Identify which cell holds the provided text, then report its [X, Y] central coordinate. 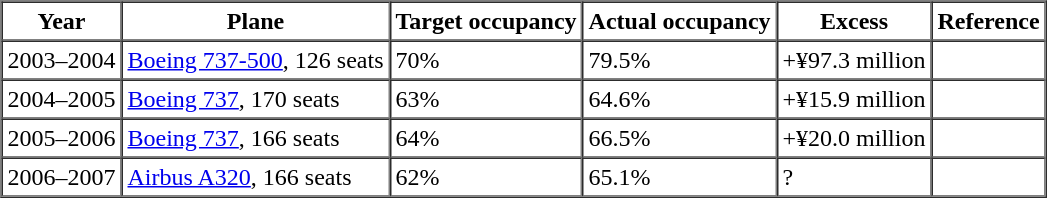
2003–2004 [62, 60]
Boeing 737, 166 seats [256, 138]
79.5% [680, 60]
64% [486, 138]
62% [486, 178]
? [854, 178]
70% [486, 60]
Airbus A320, 166 seats [256, 178]
64.6% [680, 100]
2006–2007 [62, 178]
63% [486, 100]
65.1% [680, 178]
2004–2005 [62, 100]
66.5% [680, 138]
Target occupancy [486, 22]
+¥20.0 million [854, 138]
Plane [256, 22]
+¥15.9 million [854, 100]
Year [62, 22]
Actual occupancy [680, 22]
Boeing 737, 170 seats [256, 100]
+¥97.3 million [854, 60]
Boeing 737-500, 126 seats [256, 60]
Reference [988, 22]
2005–2006 [62, 138]
Excess [854, 22]
